Pinpoint the cell where the given text exists, returning its (X, Y) midpoint coordinate. 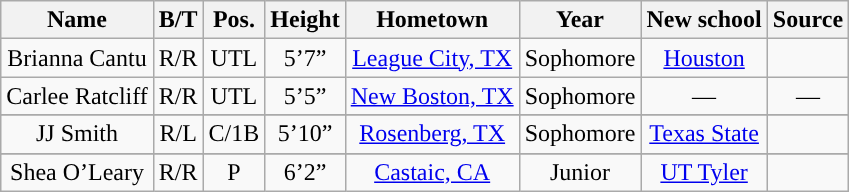
League City, TX (432, 58)
P (234, 172)
R/L (178, 134)
Source (808, 20)
Hometown (432, 20)
Houston (704, 58)
JJ Smith (78, 134)
Shea O’Leary (78, 172)
5’7” (305, 58)
Name (78, 20)
Brianna Cantu (78, 58)
5’5” (305, 96)
Height (305, 20)
New Boston, TX (432, 96)
New school (704, 20)
Carlee Ratcliff (78, 96)
6’2” (305, 172)
Year (580, 20)
Castaic, CA (432, 172)
C/1B (234, 134)
Texas State (704, 134)
Rosenberg, TX (432, 134)
UT Tyler (704, 172)
Pos. (234, 20)
5’10” (305, 134)
Junior (580, 172)
B/T (178, 20)
